Scan for the cell matching the given text and deliver its (X, Y) coordinate at center. 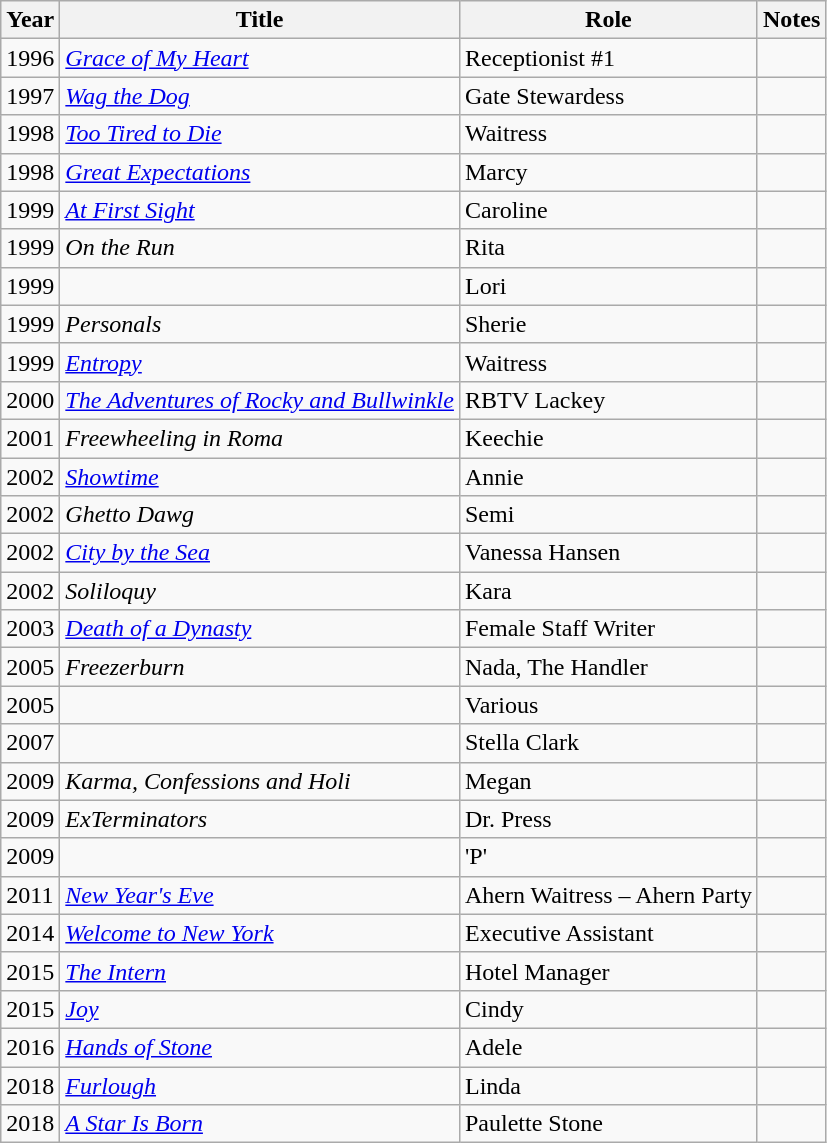
Various (608, 705)
Too Tired to Die (260, 134)
Cindy (608, 1009)
Annie (608, 477)
Caroline (608, 210)
Entropy (260, 362)
Furlough (260, 1085)
Role (608, 20)
Freewheeling in Roma (260, 438)
Ahern Waitress – Ahern Party (608, 895)
Grace of My Heart (260, 58)
Adele (608, 1047)
Hotel Manager (608, 971)
Semi (608, 515)
Joy (260, 1009)
Personals (260, 324)
Dr. Press (608, 819)
The Intern (260, 971)
ExTerminators (260, 819)
Welcome to New York (260, 933)
On the Run (260, 248)
Notes (791, 20)
1996 (30, 58)
Year (30, 20)
Kara (608, 591)
RBTV Lackey (608, 400)
2016 (30, 1047)
2000 (30, 400)
Marcy (608, 172)
Hands of Stone (260, 1047)
Stella Clark (608, 743)
Female Staff Writer (608, 629)
'P' (608, 857)
Lori (608, 286)
Rita (608, 248)
2007 (30, 743)
Soliloquy (260, 591)
New Year's Eve (260, 895)
Receptionist #1 (608, 58)
Karma, Confessions and Holi (260, 781)
Linda (608, 1085)
Title (260, 20)
Executive Assistant (608, 933)
Ghetto Dawg (260, 515)
Megan (608, 781)
Showtime (260, 477)
2011 (30, 895)
Wag the Dog (260, 96)
Nada, The Handler (608, 667)
Vanessa Hansen (608, 553)
At First Sight (260, 210)
1997 (30, 96)
Great Expectations (260, 172)
City by the Sea (260, 553)
2001 (30, 438)
Death of a Dynasty (260, 629)
Freezerburn (260, 667)
2014 (30, 933)
2003 (30, 629)
A Star Is Born (260, 1124)
Keechie (608, 438)
Sherie (608, 324)
Gate Stewardess (608, 96)
The Adventures of Rocky and Bullwinkle (260, 400)
Paulette Stone (608, 1124)
